Return the [X, Y] coordinate for the center point of the cell that contains the specified text.  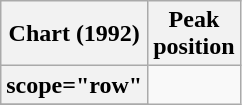
Peakposition [194, 34]
Chart (1992) [74, 34]
scope="row" [74, 85]
